Determine the (X, Y) coordinate at the center of the cell enclosing the given text.  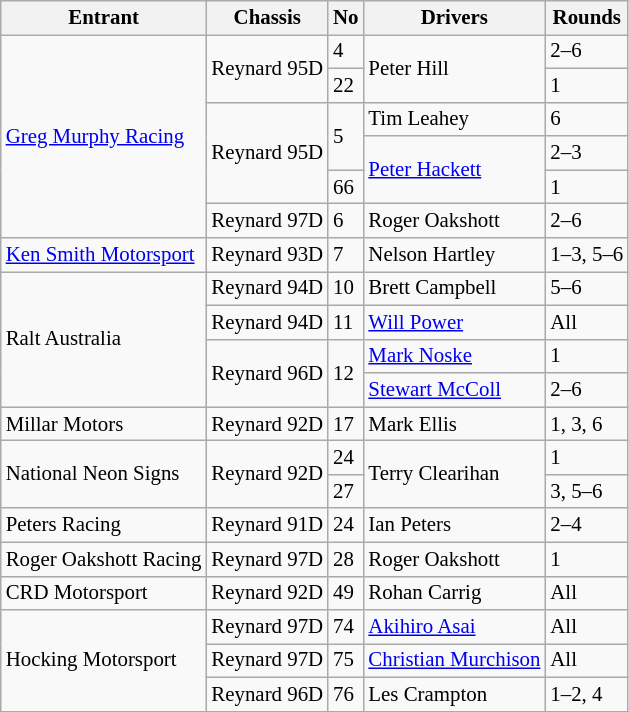
National Neon Signs (104, 475)
12 (346, 373)
22 (346, 85)
Rounds (586, 18)
Nelson Hartley (454, 255)
27 (346, 491)
Akihiro Asai (454, 627)
Peters Racing (104, 525)
3, 5–6 (586, 491)
11 (346, 322)
Brett Campbell (454, 288)
Peter Hill (454, 68)
Stewart McColl (454, 390)
Hocking Motorsport (104, 661)
Chassis (267, 18)
75 (346, 661)
5–6 (586, 288)
76 (346, 695)
1–3, 5–6 (586, 255)
Peter Hackett (454, 170)
No (346, 18)
10 (346, 288)
28 (346, 559)
Mark Noske (454, 356)
Will Power (454, 322)
Greg Murphy Racing (104, 136)
2–4 (586, 525)
5 (346, 136)
1–2, 4 (586, 695)
Reynard 91D (267, 525)
Tim Leahey (454, 119)
Terry Clearihan (454, 475)
Roger Oakshott Racing (104, 559)
CRD Motorsport (104, 593)
Ralt Australia (104, 338)
Christian Murchison (454, 661)
Entrant (104, 18)
Drivers (454, 18)
2–3 (586, 153)
Reynard 93D (267, 255)
Les Crampton (454, 695)
Rohan Carrig (454, 593)
74 (346, 627)
Mark Ellis (454, 424)
49 (346, 593)
7 (346, 255)
66 (346, 187)
Millar Motors (104, 424)
Ken Smith Motorsport (104, 255)
17 (346, 424)
1, 3, 6 (586, 424)
4 (346, 51)
Ian Peters (454, 525)
